Return (X, Y) of the center of cell containing provided text 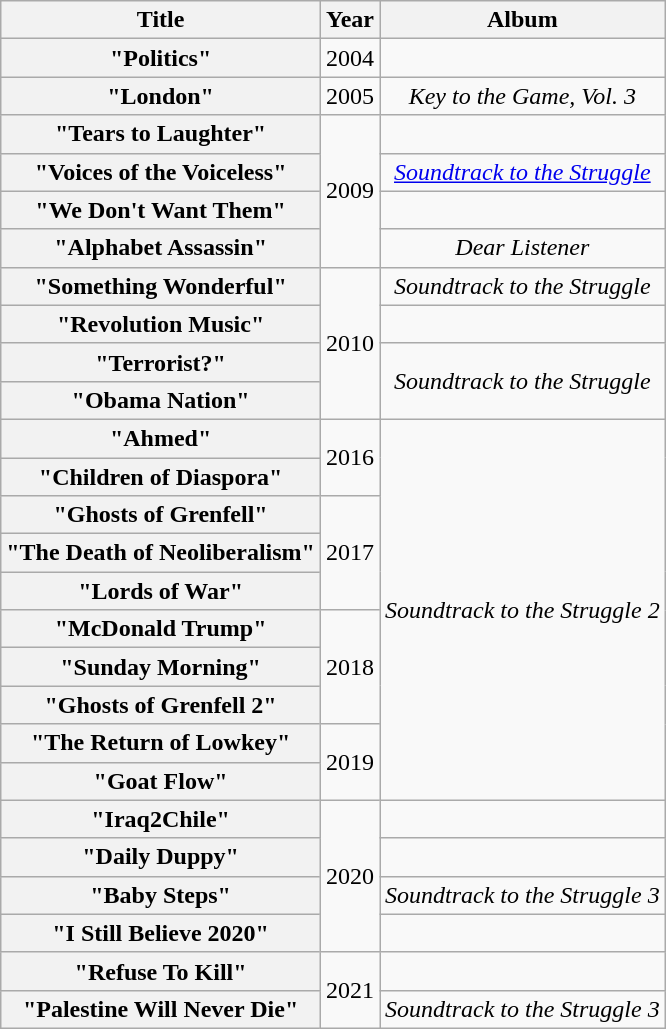
Soundtrack to the Struggle 2 (523, 610)
2004 (350, 58)
"Ahmed" (161, 438)
"Terrorist?" (161, 362)
"Baby Steps" (161, 895)
2009 (350, 191)
"I Still Believe 2020" (161, 933)
"The Return of Lowkey" (161, 743)
"Iraq2Chile" (161, 819)
"We Don't Want Them" (161, 210)
"McDonald Trump" (161, 629)
2016 (350, 457)
"Sunday Morning" (161, 667)
2018 (350, 667)
"Ghosts of Grenfell" (161, 515)
Dear Listener (523, 248)
2010 (350, 343)
2017 (350, 553)
"Tears to Laughter" (161, 134)
"Refuse To Kill" (161, 971)
"Daily Duppy" (161, 857)
Album (523, 20)
"Voices of the Voiceless" (161, 172)
Title (161, 20)
2019 (350, 762)
"Children of Diaspora" (161, 477)
2005 (350, 96)
"London" (161, 96)
"Lords of War" (161, 591)
"Goat Flow" (161, 781)
"Revolution Music" (161, 324)
"Something Wonderful" (161, 286)
"Ghosts of Grenfell 2" (161, 705)
"Obama Nation" (161, 400)
Key to the Game, Vol. 3 (523, 96)
"Alphabet Assassin" (161, 248)
"Politics" (161, 58)
"The Death of Neoliberalism" (161, 553)
Year (350, 20)
2020 (350, 876)
"Palestine Will Never Die" (161, 1009)
2021 (350, 990)
